Scan for the cell matching the given text and deliver its [x, y] coordinate at center. 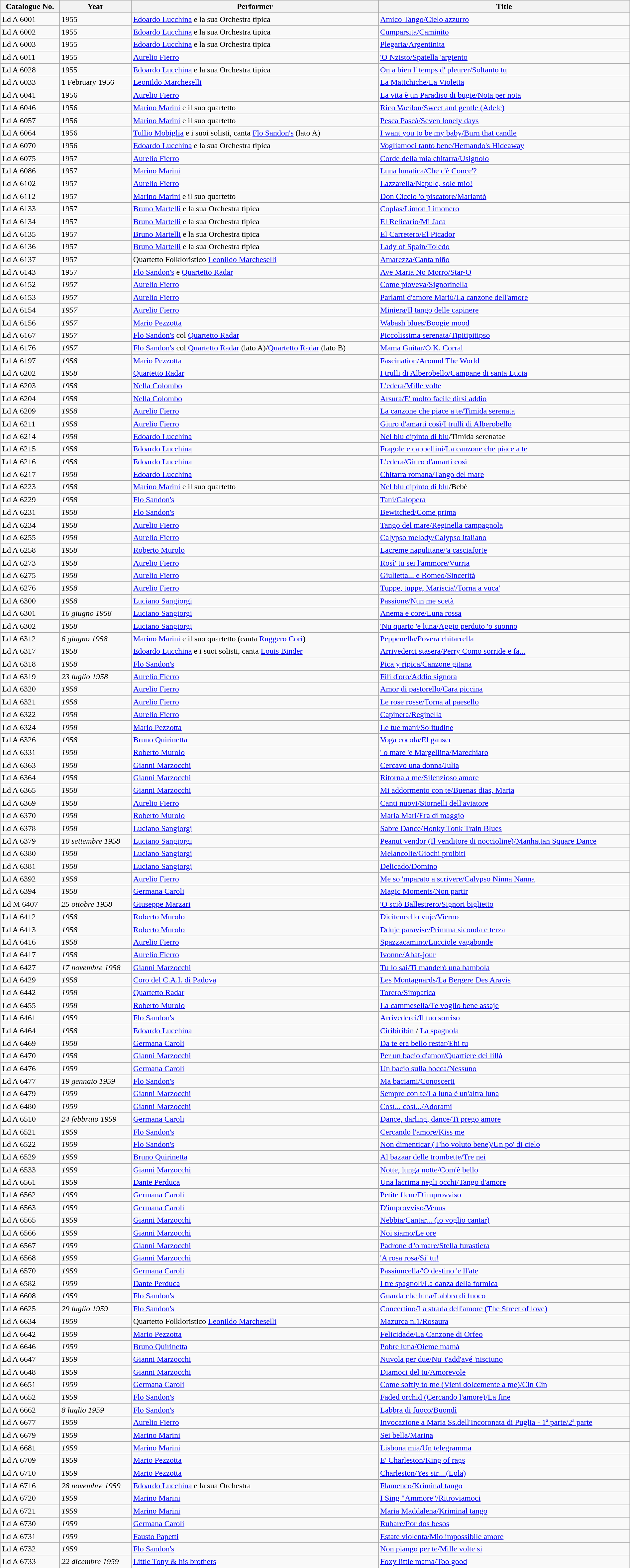
Edoardo Lucchina e i suoi solisti, canta Louis Binder [255, 651]
Tuppe, tuppe, Mariscia'/Torna a vuca' [504, 588]
Ld A 6566 [30, 1233]
Ld A 6143 [30, 272]
Fili d'oro/Addio signora [504, 677]
Ld A 6324 [30, 727]
Nel blu dipinto di blu/Bebè [504, 487]
Ld A 6567 [30, 1245]
Ld A 6197 [30, 360]
Ld A 6135 [30, 234]
Tullio Mobiglia e i suoi solisti, canta Flo Sandon's (lato A) [255, 133]
Ld A 6229 [30, 500]
Delicado/Domino [504, 866]
Fausto Papetti [255, 1536]
Ld A 6211 [30, 424]
Notte, lunga notte/Com'è bello [504, 1169]
Ld A 6176 [30, 348]
La Mattchiche/La Violetta [504, 82]
Ld A 6033 [30, 82]
Mama Guitar/O.K. Corral [504, 348]
Una lacrima negli occhi/Tango d'amore [504, 1182]
29 luglio 1959 [95, 1309]
Ld A 6028 [30, 70]
Ld A 6442 [30, 993]
Ld A 6417 [30, 955]
Tani/Galopera [504, 500]
Amarezza/Canta niño [504, 259]
Le tue mani/Solitudine [504, 727]
Invocazione a Maria Ss.dell'Incoronata di Puglia - 1ª parte/2ª parte [504, 1423]
Flamenco/Kriminal tango [504, 1486]
Ld A 6732 [30, 1549]
Ld A 6167 [30, 335]
Ld A 6533 [30, 1169]
Lacreme napulitane/'a casciaforte [504, 550]
Catalogue No. [30, 7]
Ld A 6731 [30, 1536]
Cercando l'amore/Kiss me [504, 1132]
L'edera/Mille volte [504, 386]
Ld A 6647 [30, 1359]
Ld M 6407 [30, 904]
Flo Sandon's e Quartetto Radar [255, 272]
Ld A 6470 [30, 1056]
Ld A 6464 [30, 1031]
Ma baciami/Conoscerti [504, 1081]
Come pioveva/Signorinella [504, 285]
Ld A 6041 [30, 95]
Ld A 6152 [30, 285]
Estate violenta/Mio impossibile amore [504, 1536]
Luna lunatica/Che c'è Conce'? [504, 171]
Ld A 6317 [30, 651]
Ld A 6112 [30, 196]
Charleston/Yes sir....(Lola) [504, 1473]
La vita è un Paradiso di bugie/Nota per nota [504, 95]
Ld A 6416 [30, 942]
Ld A 6326 [30, 740]
10 settembre 1958 [95, 841]
Ld A 6565 [30, 1220]
Ld A 6642 [30, 1334]
El Relicario/Mi Jaca [504, 222]
Performer [255, 7]
Ld A 6217 [30, 474]
Ld A 6677 [30, 1423]
Ld A 6378 [30, 828]
Ld A 6064 [30, 133]
Ld A 6370 [30, 816]
Arrivederci/Il tuo sorriso [504, 1018]
Rico Vacilon/Sweet and gentle (Adele) [504, 108]
Chitarra romana/Tango del mare [504, 474]
Ld A 6153 [30, 297]
Petite fleur/D'improvviso [504, 1195]
Cumparsita/Caminito [504, 32]
Tango del mare/Reginella campagnola [504, 525]
Ld A 6301 [30, 613]
Vogliamoci tanto bene/Hernando's Hideaway [504, 145]
Ld A 6662 [30, 1410]
Ld A 6300 [30, 601]
Da te era bello restar/Ehi tu [504, 1043]
Marino Marini e il suo quartetto (canta Ruggero Cori) [255, 639]
Faded orchid (Cercando l'amore)/La fine [504, 1397]
Ld A 6469 [30, 1043]
Ld A 6003 [30, 45]
Ld A 6001 [30, 19]
Felicidade/La Canzone di Orfeo [504, 1334]
Ld A 6214 [30, 436]
Dicitencello vuje/Vierno [504, 917]
Ld A 6363 [30, 765]
Ld A 6318 [30, 664]
Edoardo Lucchina e la sua Orchestra [255, 1486]
22 dicembre 1959 [95, 1561]
Ld A 6136 [30, 247]
Ld A 6562 [30, 1195]
Ld A 6646 [30, 1346]
Noi siamo/Le ore [504, 1233]
'O sciò Ballestrero/Signori biglietto [504, 904]
Leonildo Marcheselli [255, 82]
Concertino/La strada dell'amore (The Street of love) [504, 1309]
Ld A 6156 [30, 323]
Capinera/Reginella [504, 714]
Ld A 6648 [30, 1372]
El Carretero/El Picador [504, 234]
Ld A 6510 [30, 1119]
Ld A 6461 [30, 1018]
Giulietta... e Romeo/Sincerità [504, 576]
Ld A 6011 [30, 57]
Coro del C.A.I. di Padova [255, 980]
Ld A 6133 [30, 209]
Non piango per te/Mille volte si [504, 1549]
Dduje paravise/Primma siconda e terza [504, 929]
Ld A 6716 [30, 1486]
Ld A 6392 [30, 879]
Ld A 6679 [30, 1435]
'A rosa rosa/Si' tu! [504, 1258]
Ld A 6652 [30, 1397]
L'edera/Giuro d'amarti così [504, 462]
Little Tony & his brothers [255, 1561]
Non dimenticar (T'ho voluto bene)/Un po' di cielo [504, 1144]
Ld A 6365 [30, 790]
Piccolissima serenata/Tipitipitipso [504, 335]
Sei bella/Marina [504, 1435]
Ld A 6046 [30, 108]
Padrone d''o mare/Stella furastiera [504, 1245]
Spazzacamino/Lucciole vagabonde [504, 942]
Ritorna a me/Silenzioso amore [504, 778]
25 ottobre 1958 [95, 904]
Ld A 6321 [30, 702]
Nuvola per due/Nu' t'add'avé 'nisciuno [504, 1359]
Ld A 6412 [30, 917]
Lisbona mia/Un telegramma [504, 1448]
Ld A 6570 [30, 1271]
Guarda che luna/Labbra di fuoco [504, 1296]
Ld A 6380 [30, 854]
Amor di pastorello/Cara piccina [504, 689]
Fragole e cappellini/La canzone che piace a te [504, 449]
Arrivederci stasera/Perry Como sorride e fa... [504, 651]
Ld A 6057 [30, 120]
Maria Maddalena/Kriminal tango [504, 1511]
Pesca Pascà/Seven lonely days [504, 120]
Sempre con te/La luna è un'altra luna [504, 1094]
Ld A 6709 [30, 1460]
Ld A 6137 [30, 259]
Peppenella/Povera chitarrella [504, 639]
17 novembre 1958 [95, 968]
Ld A 6102 [30, 184]
I trulli di Alberobello/Campane di santa Lucia [504, 373]
Ld A 6721 [30, 1511]
Ld A 6625 [30, 1309]
Corde della mia chitarra/Usignolo [504, 158]
Ld A 6608 [30, 1296]
Plegaria/Argentinita [504, 45]
Title [504, 7]
On a bien l' temps d' pleurer/Soltanto tu [504, 70]
19 gennaio 1959 [95, 1081]
Pica y ripica/Canzone gitana [504, 664]
Calypso melody/Calypso italiano [504, 537]
Melancolie/Giochi proibiti [504, 854]
Miniera/Il tango delle capinere [504, 310]
Ld A 6258 [30, 550]
Tu lo sai/Ti manderò una bambola [504, 968]
6 giugno 1958 [95, 639]
Ave Maria No Morro/Star-O [504, 272]
Ld A 6582 [30, 1283]
Ld A 6216 [30, 462]
Rosì' tu sei l'ammore/Vurria [504, 563]
Ivonne/Abat-jour [504, 955]
Lazzarella/Napule, sole mio! [504, 184]
Passiuncella/'O destino 'e ll'ate [504, 1271]
Ld A 6255 [30, 537]
Lady of Spain/Toledo [504, 247]
Ld A 6681 [30, 1448]
'O Nzisto/Spatella 'argiento [504, 57]
Diamoci del tu/Amorevole [504, 1372]
Ld A 6413 [30, 929]
Ld A 6634 [30, 1321]
Un bacio sulla bocca/Nessuno [504, 1068]
Foxy little mama/Too good [504, 1561]
Wabash blues/Boogie mood [504, 323]
Ld A 6086 [30, 171]
Ld A 6215 [30, 449]
I Sing "Ammore"/Ritroviamoci [504, 1498]
Ld A 6234 [30, 525]
Ld A 6381 [30, 866]
Sabre Dance/Honky Tonk Train Blues [504, 828]
Voga cocola/El ganser [504, 740]
Ld A 6369 [30, 803]
Ld A 6720 [30, 1498]
Don Ciccio 'o piscatore/Mariantò [504, 196]
Ld A 6480 [30, 1106]
Mazurca n.1/Rosaura [504, 1321]
I want you to be my baby/Burn that candle [504, 133]
Ld A 6134 [30, 222]
Ld A 6529 [30, 1157]
Nel blu dipinto di blu/Timida serenatae [504, 436]
Ld A 6203 [30, 386]
Passione/Nun me scetà [504, 601]
Ld A 6479 [30, 1094]
Arsura/E' molto facile dirsi addio [504, 399]
Les Montagnards/La Bergere Des Aravis [504, 980]
Ld A 6312 [30, 639]
Ld A 6476 [30, 1068]
Pobre luna/Oieme mamà [504, 1346]
La canzone che piace a te/Timida serenata [504, 411]
Coplas/Limon Limonero [504, 209]
Ld A 6379 [30, 841]
Ld A 6521 [30, 1132]
Ld A 6231 [30, 512]
'Nu quarto 'e luna/Aggio perduto 'o suonno [504, 626]
Ld A 6276 [30, 588]
Ld A 6394 [30, 891]
Magic Moments/Non partir [504, 891]
28 novembre 1959 [95, 1486]
Bewitched/Come prima [504, 512]
Anema e core/Luna rossa [504, 613]
Ld A 6477 [30, 1081]
La cammesella/Te voglio bene assaje [504, 1005]
Ld A 6075 [30, 158]
Nebbia/Cantar... (io voglio cantar) [504, 1220]
Flo Sandon's col Quartetto Radar [255, 335]
Ld A 6202 [30, 373]
Amico Tango/Cielo azzurro [504, 19]
Torero/Simpatica [504, 993]
Ld A 6209 [30, 411]
Canti nuovi/Stornelli dell'aviatore [504, 803]
E' Charleston/King of rags [504, 1460]
Giuro d'amarti così/I trulli di Alberobello [504, 424]
Peanut vendor (Il venditore di noccioline)/Manhattan Square Dance [504, 841]
Così... così.../Adorami [504, 1106]
Cercavo una donna/Julia [504, 765]
Ld A 6320 [30, 689]
Fascination/Around The World [504, 360]
Ld A 6522 [30, 1144]
Dance, darling, dance/Ti prego amore [504, 1119]
Ld A 6223 [30, 487]
Ld A 6275 [30, 576]
Mi addormento con te/Buenas dias, Maria [504, 790]
24 febbraio 1959 [95, 1119]
Ciribiribin / La spagnola [504, 1031]
Ld A 6455 [30, 1005]
16 giugno 1958 [95, 613]
Ld A 6322 [30, 714]
Labbra di fuoco/Buondì [504, 1410]
8 luglio 1959 [95, 1410]
Le rose rosse/Torna al paesello [504, 702]
Ld A 6273 [30, 563]
Ld A 6154 [30, 310]
Ld A 6568 [30, 1258]
Year [95, 7]
Maria Mari/Era di maggio [504, 816]
Ld A 6204 [30, 399]
Ld A 6319 [30, 677]
D'improvviso/Venus [504, 1208]
Ld A 6070 [30, 145]
Rubare/Por dos besos [504, 1523]
Per un bacio d'amor/Quartiere dei lillà [504, 1056]
Ld A 6427 [30, 968]
Ld A 6563 [30, 1208]
Ld A 6710 [30, 1473]
Giuseppe Marzari [255, 904]
Ld A 6561 [30, 1182]
Ld A 6733 [30, 1561]
Al bazaar delle trombette/Tre nei [504, 1157]
Flo Sandon's col Quartetto Radar (lato A)/Quartetto Radar (lato B) [255, 348]
Come softly to me (Vieni dolcemente a me)/Cin Cin [504, 1385]
Parlami d'amore Mariù/La canzone dell'amore [504, 297]
Ld A 6302 [30, 626]
Ld A 6730 [30, 1523]
I tre spagnoli/La danza della formica [504, 1283]
Ld A 6429 [30, 980]
Ld A 6002 [30, 32]
Ld A 6651 [30, 1385]
Ld A 6364 [30, 778]
' o mare 'e Margellina/Marechiaro [504, 752]
1 February 1956 [95, 82]
Ld A 6331 [30, 752]
Me so 'mparato a scrivere/Calypso Ninna Nanna [504, 879]
23 luglio 1958 [95, 677]
